Provide the [x, y] coordinate of the cell's center where the given text is located.  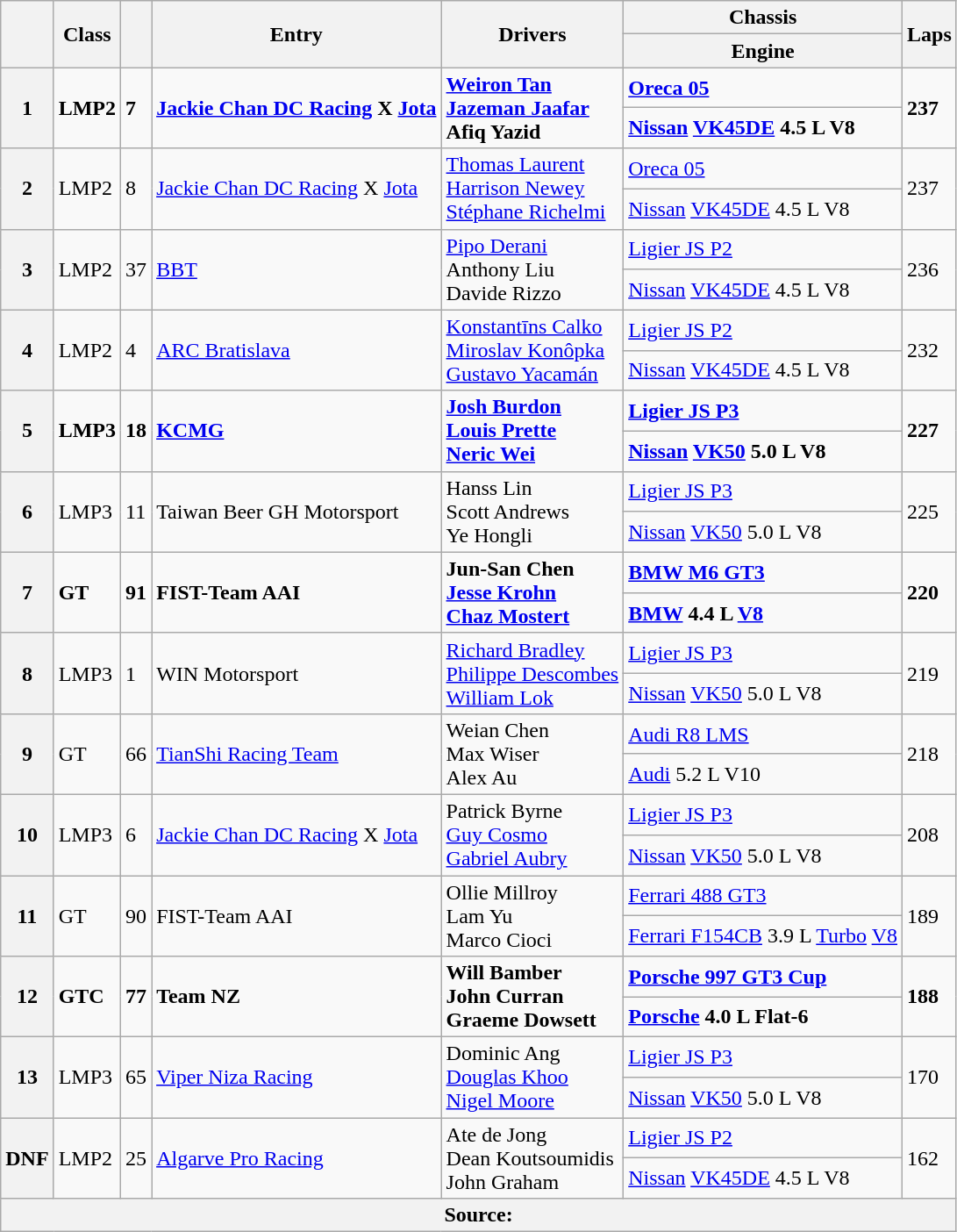
BBT [296, 269]
90 [137, 916]
225 [930, 512]
9 [27, 754]
Porsche 997 GT3 Cup [763, 977]
18 [137, 431]
Jun-San Chen Jesse Krohn Chaz Mostert [532, 592]
Drivers [532, 34]
Richard Bradley Philippe Descombes William Lok [532, 673]
77 [137, 997]
25 [137, 1158]
DNF [27, 1158]
Ferrari 488 GT3 [763, 896]
Weiron Tan Jazeman Jaafar Afiq Yazid [532, 108]
220 [930, 592]
Josh Burdon Louis Prette Neric Wei [532, 431]
Taiwan Beer GH Motorsport [296, 512]
Porsche 4.0 L Flat-6 [763, 1017]
WIN Motorsport [296, 673]
KCMG [296, 431]
ARC Bratislava [296, 350]
Weian Chen Max Wiser Alex Au [532, 754]
2 [27, 189]
Hanss Lin Scott Andrews Ye Hongli [532, 512]
Audi R8 LMS [763, 734]
232 [930, 350]
Source: [479, 1215]
BMW 4.4 L V8 [763, 612]
208 [930, 834]
170 [930, 1078]
66 [137, 754]
Chassis [763, 18]
Entry [296, 34]
Viper Niza Racing [296, 1078]
Audi 5.2 L V10 [763, 774]
Pipo Derani Anthony Liu Davide Rizzo [532, 269]
5 [27, 431]
BMW M6 GT3 [763, 572]
TianShi Racing Team [296, 754]
Ollie Millroy Lam Yu Marco Cioci [532, 916]
Algarve Pro Racing [296, 1158]
Team NZ [296, 997]
37 [137, 269]
Konstantīns Calko Miroslav Konôpka Gustavo Yacamán [532, 350]
Ate de Jong Dean Koutsoumidis John Graham [532, 1158]
Engine [763, 51]
GTC [87, 997]
91 [137, 592]
Class [87, 34]
189 [930, 916]
10 [27, 834]
Patrick Byrne Guy Cosmo Gabriel Aubry [532, 834]
13 [27, 1078]
Will Bamber John Curran Graeme Dowsett [532, 997]
218 [930, 754]
162 [930, 1158]
236 [930, 269]
65 [137, 1078]
227 [930, 431]
Ferrari F154CB 3.9 L Turbo V8 [763, 936]
Laps [930, 34]
3 [27, 269]
Thomas Laurent Harrison Newey Stéphane Richelmi [532, 189]
Dominic Ang Douglas Khoo Nigel Moore [532, 1078]
188 [930, 997]
12 [27, 997]
219 [930, 673]
